Locate the cell with the specified text and output its [x, y] center coordinate. 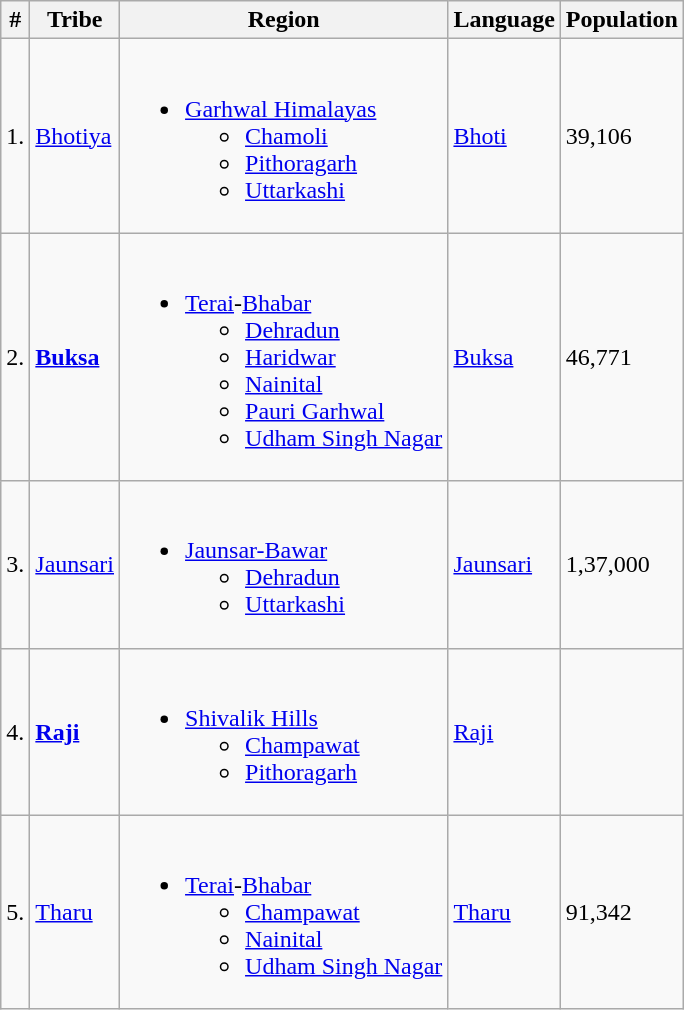
Bhotiya [75, 136]
1,37,000 [622, 564]
Bhoti [504, 136]
Terai-BhabarDehradunHaridwarNainitalPauri GarhwalUdham Singh Nagar [284, 357]
Region [284, 20]
4. [16, 732]
91,342 [622, 912]
5. [16, 912]
1. [16, 136]
Population [622, 20]
Language [504, 20]
2. [16, 357]
46,771 [622, 357]
Tribe [75, 20]
Terai-BhabarChampawatNainitalUdham Singh Nagar [284, 912]
Garhwal HimalayasChamoliPithoragarhUttarkashi [284, 136]
39,106 [622, 136]
Jaunsar-BawarDehradunUttarkashi [284, 564]
# [16, 20]
3. [16, 564]
Shivalik HillsChampawatPithoragarh [284, 732]
